Find where the given text appears and provide that cell's center as (X, Y) coordinate. 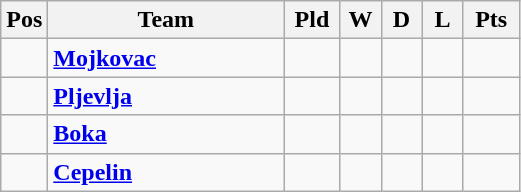
L (442, 20)
Mojkovac (166, 58)
Pld (312, 20)
D (402, 20)
Boka (166, 134)
Team (166, 20)
Pljevlja (166, 96)
Pts (491, 20)
Cepelin (166, 172)
Pos (24, 20)
W (360, 20)
